Locate the cell with the specified text and output its [x, y] center coordinate. 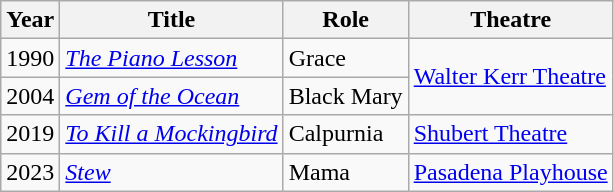
Calpurnia [346, 134]
1990 [30, 58]
Gem of the Ocean [172, 96]
Pasadena Playhouse [510, 172]
The Piano Lesson [172, 58]
Walter Kerr Theatre [510, 77]
Year [30, 20]
Theatre [510, 20]
2023 [30, 172]
Stew [172, 172]
Grace [346, 58]
2019 [30, 134]
Role [346, 20]
2004 [30, 96]
Shubert Theatre [510, 134]
Title [172, 20]
Mama [346, 172]
To Kill a Mockingbird [172, 134]
Black Mary [346, 96]
